For the text-containing cell, return its midpoint in [X, Y] coordinate format. 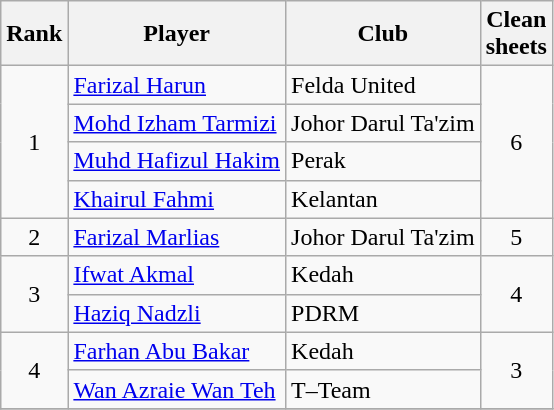
Farizal Harun [177, 85]
6 [516, 142]
2 [34, 237]
Mohd Izham Tarmizi [177, 123]
Perak [384, 161]
Farizal Marlias [177, 237]
Felda United [384, 85]
Ifwat Akmal [177, 275]
Farhan Abu Bakar [177, 351]
Kelantan [384, 199]
5 [516, 237]
Muhd Hafizul Hakim [177, 161]
Haziq Nadzli [177, 313]
Player [177, 34]
1 [34, 142]
Khairul Fahmi [177, 199]
Wan Azraie Wan Teh [177, 389]
Clean sheets [516, 34]
Rank [34, 34]
Club [384, 34]
PDRM [384, 313]
T–Team [384, 389]
